For the text-containing cell, return its midpoint in (x, y) coordinate format. 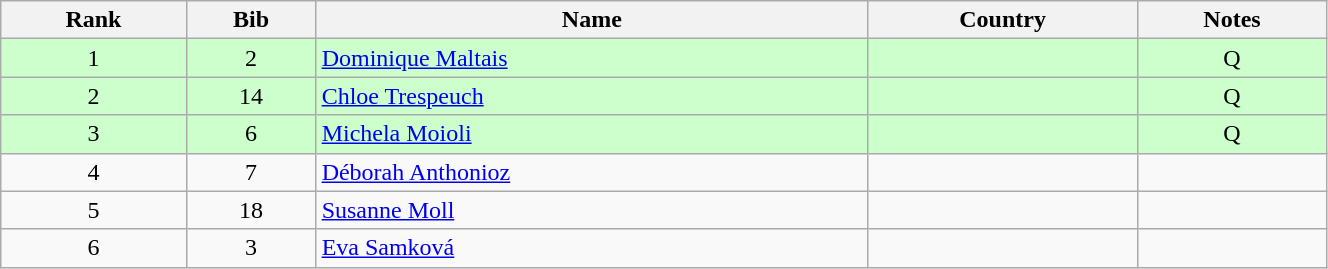
Bib (251, 20)
14 (251, 96)
Name (592, 20)
18 (251, 210)
1 (94, 58)
Chloe Trespeuch (592, 96)
Eva Samková (592, 248)
Rank (94, 20)
Susanne Moll (592, 210)
5 (94, 210)
Michela Moioli (592, 134)
4 (94, 172)
Notes (1232, 20)
7 (251, 172)
Dominique Maltais (592, 58)
Déborah Anthonioz (592, 172)
Country (1003, 20)
